Output the [X, Y] coordinate of the center of the cell containing the given text.  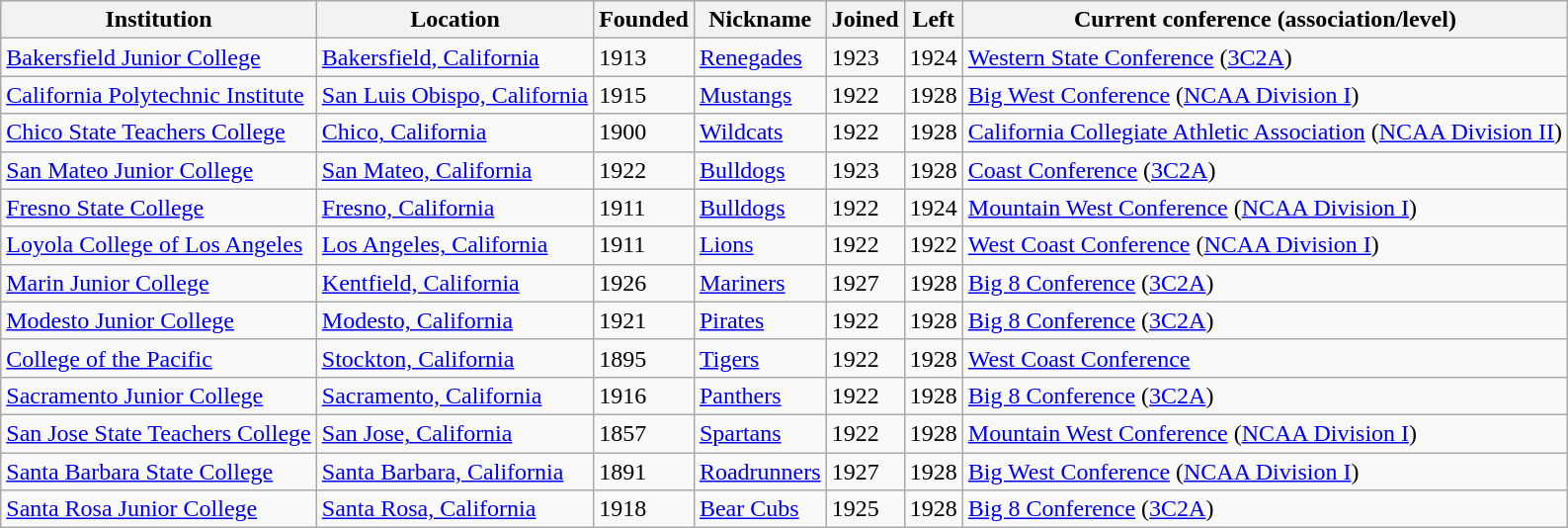
Bear Cubs [760, 509]
Wildcats [760, 132]
Location [454, 20]
1857 [644, 433]
San Mateo Junior College [159, 170]
San Jose, California [454, 433]
Loyola College of Los Angeles [159, 245]
California Polytechnic Institute [159, 95]
Fresno State College [159, 208]
Panthers [760, 396]
Sacramento Junior College [159, 396]
1921 [644, 320]
West Coast Conference (NCAA Division I) [1265, 245]
Mariners [760, 283]
Mustangs [760, 95]
Spartans [760, 433]
1918 [644, 509]
Fresno, California [454, 208]
Current conference (association/level) [1265, 20]
West Coast Conference [1265, 358]
1915 [644, 95]
1913 [644, 57]
Bakersfield, California [454, 57]
1925 [866, 509]
Tigers [760, 358]
Kentfield, California [454, 283]
Western State Conference (3C2A) [1265, 57]
Bakersfield Junior College [159, 57]
1926 [644, 283]
Los Angeles, California [454, 245]
Santa Rosa Junior College [159, 509]
Lions [760, 245]
San Luis Obispo, California [454, 95]
San Jose State Teachers College [159, 433]
1916 [644, 396]
Santa Barbara State College [159, 472]
Pirates [760, 320]
Chico, California [454, 132]
Left [933, 20]
Santa Rosa, California [454, 509]
California Collegiate Athletic Association (NCAA Division II) [1265, 132]
1891 [644, 472]
Joined [866, 20]
Roadrunners [760, 472]
College of the Pacific [159, 358]
1895 [644, 358]
Coast Conference (3C2A) [1265, 170]
Chico State Teachers College [159, 132]
San Mateo, California [454, 170]
Nickname [760, 20]
Modesto, California [454, 320]
Marin Junior College [159, 283]
Renegades [760, 57]
Founded [644, 20]
Santa Barbara, California [454, 472]
Modesto Junior College [159, 320]
1900 [644, 132]
Institution [159, 20]
Sacramento, California [454, 396]
Stockton, California [454, 358]
